Identify which cell holds the provided text, then report its (x, y) central coordinate. 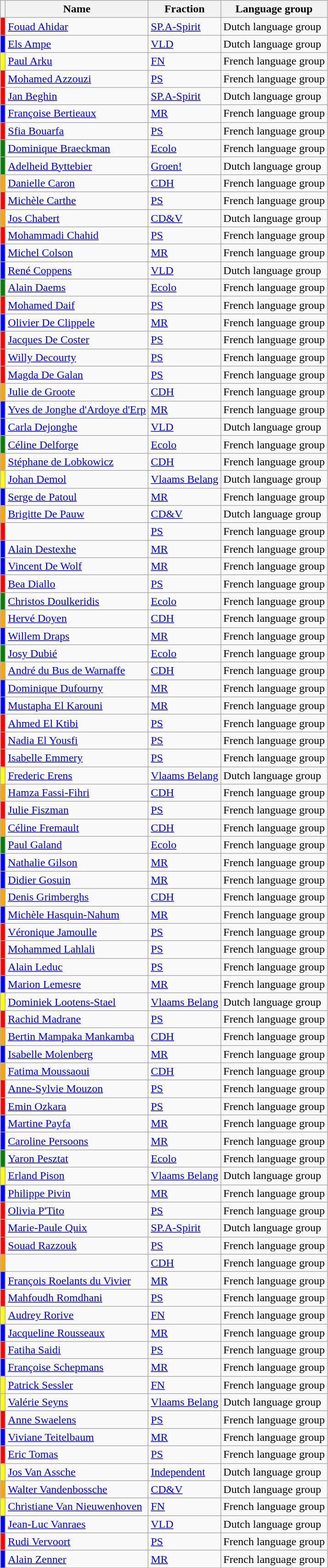
Alain Leduc (77, 967)
Marion Lemesre (77, 984)
Philippe Pivin (77, 1193)
Dominiek Lootens-Stael (77, 1002)
Yaron Pesztat (77, 1158)
Martine Payfa (77, 1124)
Fraction (185, 9)
Carla Dejonghe (77, 427)
Rudi Vervoort (77, 1541)
Els Ampe (77, 44)
Jos Van Assche (77, 1472)
Marie-Paule Quix (77, 1228)
Didier Gosuin (77, 880)
Sfia Bouarfa (77, 131)
Frederic Erens (77, 776)
Céline Delforge (77, 444)
Denis Grimberghs (77, 897)
Nathalie Gilson (77, 862)
Jos Chabert (77, 218)
Alain Daems (77, 288)
Anne-Sylvie Mouzon (77, 1089)
Souad Razzouk (77, 1245)
Alain Destexhe (77, 549)
Caroline Persoons (77, 1141)
Josy Dubié (77, 653)
Dominique Braeckman (77, 148)
Céline Fremault (77, 828)
Isabelle Molenberg (77, 1054)
Erland Pison (77, 1176)
Christos Doulkeridis (77, 601)
Michèle Carthe (77, 200)
Mahfoudh Romdhani (77, 1298)
Independent (185, 1472)
Jacques De Coster (77, 340)
Julie Fiszman (77, 810)
Mohamed Azzouzi (77, 79)
Eric Tomas (77, 1455)
Bea Diallo (77, 584)
Mohammadi Chahid (77, 236)
Jacqueline Rousseaux (77, 1333)
Vincent De Wolf (77, 566)
Fatiha Saidi (77, 1350)
Language group (274, 9)
Olivia P'Tito (77, 1211)
Danielle Caron (77, 183)
Willem Draps (77, 636)
Magda De Galan (77, 375)
Serge de Patoul (77, 496)
Audrey Rorive (77, 1315)
Bertin Mampaka Mankamba (77, 1036)
Valérie Seyns (77, 1402)
Françoise Bertieaux (77, 113)
Mohammed Lahlali (77, 949)
Stéphane de Lobkowicz (77, 462)
Jean-Luc Vanraes (77, 1524)
Yves de Jonghe d'Ardoye d'Erp (77, 410)
Emin Ozkara (77, 1106)
Hervé Doyen (77, 619)
Patrick Sessler (77, 1385)
Groen! (185, 166)
Alain Zenner (77, 1559)
André du Bus de Warnaffe (77, 671)
Ahmed El Ktibi (77, 723)
Véronique Jamoulle (77, 932)
Name (77, 9)
Paul Arku (77, 61)
Brigitte De Pauw (77, 514)
Rachid Madrane (77, 1019)
Adelheid Byttebier (77, 166)
Olivier De Clippele (77, 323)
René Coppens (77, 270)
Michèle Hasquin-Nahum (77, 915)
Mohamed Daif (77, 305)
Isabelle Emmery (77, 758)
François Roelants du Vivier (77, 1280)
Michel Colson (77, 253)
Nadia El Yousfi (77, 740)
Christiane Van Nieuwenhoven (77, 1507)
Julie de Groote (77, 392)
Françoise Schepmans (77, 1368)
Fatima Moussaoui (77, 1072)
Anne Swaelens (77, 1420)
Fouad Ahidar (77, 27)
Viviane Teitelbaum (77, 1437)
Hamza Fassi-Fihri (77, 793)
Johan Demol (77, 479)
Paul Galand (77, 845)
Mustapha El Karouni (77, 706)
Willy Decourty (77, 357)
Walter Vandenbossche (77, 1489)
Dominique Dufourny (77, 688)
Jan Beghin (77, 96)
